Extract the (X, Y) coordinate from the center of the cell holding the provided text.  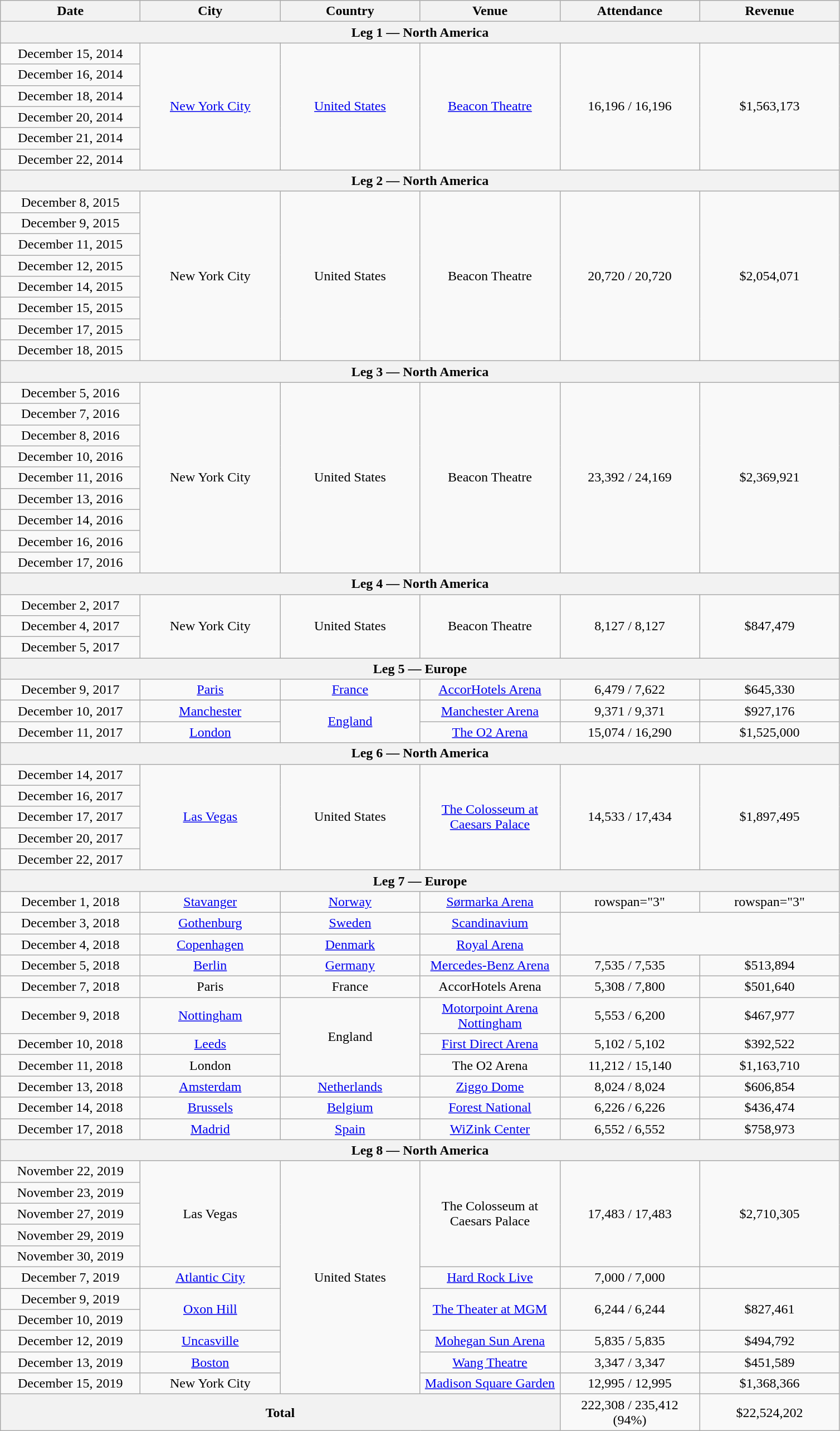
First Direct Arena (490, 1044)
November 30, 2019 (70, 1256)
December 11, 2018 (70, 1065)
December 16, 2014 (70, 75)
December 11, 2015 (70, 244)
December 7, 2016 (70, 414)
The Theater at MGM (490, 1310)
Leg 1 — North America (420, 32)
Oxon Hill (211, 1310)
$22,524,202 (770, 1412)
$451,589 (770, 1362)
December 10, 2019 (70, 1320)
December 17, 2016 (70, 562)
$758,973 (770, 1129)
Attendance (629, 11)
Germany (350, 966)
Ziggo Dome (490, 1087)
Leg 6 — North America (420, 753)
$467,977 (770, 1015)
December 9, 2015 (70, 223)
6,244 / 6,244 (629, 1310)
December 17, 2015 (70, 329)
11,212 / 15,140 (629, 1065)
Denmark (350, 945)
December 11, 2016 (70, 478)
Belgium (350, 1108)
Country (350, 11)
15,074 / 16,290 (629, 732)
December 13, 2016 (70, 499)
Madison Square Garden (490, 1384)
December 9, 2018 (70, 1015)
222,308 / 235,412(94%) (629, 1412)
Leg 7 — Europe (420, 880)
Netherlands (350, 1087)
Nottingham (211, 1015)
6,226 / 6,226 (629, 1108)
December 3, 2018 (70, 923)
Stavanger (211, 902)
$1,368,366 (770, 1384)
December 14, 2016 (70, 520)
$2,369,921 (770, 478)
$847,479 (770, 626)
December 20, 2017 (70, 838)
December 17, 2018 (70, 1129)
Forest National (490, 1108)
December 10, 2016 (70, 456)
$1,163,710 (770, 1065)
December 14, 2018 (70, 1108)
8,024 / 8,024 (629, 1087)
5,553 / 6,200 (629, 1015)
December 9, 2017 (70, 690)
December 5, 2017 (70, 648)
Boston (211, 1362)
$645,330 (770, 690)
Leg 8 — North America (420, 1150)
Revenue (770, 11)
Berlin (211, 966)
December 7, 2019 (70, 1277)
$606,854 (770, 1087)
December 15, 2015 (70, 308)
December 1, 2018 (70, 902)
December 12, 2015 (70, 266)
$436,474 (770, 1108)
5,835 / 5,835 (629, 1341)
December 8, 2015 (70, 202)
$2,710,305 (770, 1214)
December 10, 2018 (70, 1044)
December 4, 2018 (70, 945)
December 18, 2014 (70, 96)
December 20, 2014 (70, 117)
Mercedes-Benz Arena (490, 966)
December 14, 2017 (70, 775)
3,347 / 3,347 (629, 1362)
Leg 4 — North America (420, 583)
Royal Arena (490, 945)
$2,054,071 (770, 276)
December 17, 2017 (70, 817)
December 15, 2014 (70, 53)
16,196 / 16,196 (629, 106)
12,995 / 12,995 (629, 1384)
Norway (350, 902)
December 16, 2017 (70, 796)
Date (70, 11)
$1,563,173 (770, 106)
23,392 / 24,169 (629, 478)
14,533 / 17,434 (629, 817)
17,483 / 17,483 (629, 1214)
December 5, 2018 (70, 966)
Madrid (211, 1129)
$501,640 (770, 987)
Wang Theatre (490, 1362)
Sweden (350, 923)
December 2, 2017 (70, 605)
20,720 / 20,720 (629, 276)
Leeds (211, 1044)
$1,525,000 (770, 732)
December 22, 2014 (70, 159)
Uncasville (211, 1341)
Spain (350, 1129)
Total (280, 1412)
5,308 / 7,800 (629, 987)
November 27, 2019 (70, 1214)
8,127 / 8,127 (629, 626)
Brussels (211, 1108)
Hard Rock Live (490, 1277)
Venue (490, 11)
6,552 / 6,552 (629, 1129)
$494,792 (770, 1341)
Manchester Arena (490, 711)
Amsterdam (211, 1087)
Mohegan Sun Arena (490, 1341)
Atlantic City (211, 1277)
Gothenburg (211, 923)
December 16, 2016 (70, 541)
December 8, 2016 (70, 435)
November 29, 2019 (70, 1235)
December 7, 2018 (70, 987)
December 18, 2015 (70, 351)
$513,894 (770, 966)
$827,461 (770, 1310)
Sørmarka Arena (490, 902)
December 4, 2017 (70, 626)
December 14, 2015 (70, 287)
November 22, 2019 (70, 1171)
December 15, 2019 (70, 1384)
City (211, 11)
Copenhagen (211, 945)
7,535 / 7,535 (629, 966)
$392,522 (770, 1044)
November 23, 2019 (70, 1192)
6,479 / 7,622 (629, 690)
Leg 3 — North America (420, 372)
December 22, 2017 (70, 859)
Manchester (211, 711)
December 12, 2019 (70, 1341)
December 13, 2019 (70, 1362)
9,371 / 9,371 (629, 711)
December 11, 2017 (70, 732)
Leg 5 — Europe (420, 669)
December 10, 2017 (70, 711)
$927,176 (770, 711)
5,102 / 5,102 (629, 1044)
December 13, 2018 (70, 1087)
7,000 / 7,000 (629, 1277)
Motorpoint Arena Nottingham (490, 1015)
December 9, 2019 (70, 1299)
$1,897,495 (770, 817)
Leg 2 — North America (420, 181)
Scandinavium (490, 923)
December 5, 2016 (70, 393)
WiZink Center (490, 1129)
December 21, 2014 (70, 138)
